Scan for the cell matching the given text and deliver its (X, Y) coordinate at center. 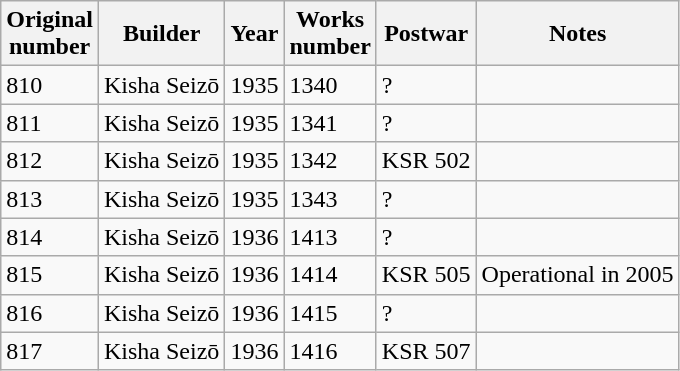
1341 (330, 123)
813 (50, 199)
Operational in 2005 (578, 275)
814 (50, 237)
Originalnumber (50, 34)
816 (50, 313)
Notes (578, 34)
Year (254, 34)
KSR 502 (426, 161)
Postwar (426, 34)
812 (50, 161)
Worksnumber (330, 34)
810 (50, 85)
1414 (330, 275)
811 (50, 123)
1415 (330, 313)
1413 (330, 237)
815 (50, 275)
KSR 505 (426, 275)
1416 (330, 351)
817 (50, 351)
1340 (330, 85)
1342 (330, 161)
1343 (330, 199)
Builder (161, 34)
KSR 507 (426, 351)
